Provide the [x, y] coordinate of the cell's center where the given text is located.  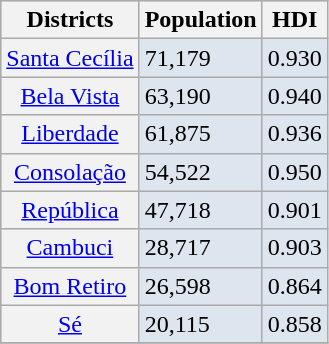
Cambuci [70, 248]
47,718 [200, 210]
0.864 [294, 286]
54,522 [200, 172]
0.901 [294, 210]
71,179 [200, 58]
Districts [70, 20]
63,190 [200, 96]
28,717 [200, 248]
0.930 [294, 58]
Liberdade [70, 134]
Santa Cecília [70, 58]
0.936 [294, 134]
61,875 [200, 134]
Sé [70, 324]
0.950 [294, 172]
20,115 [200, 324]
HDI [294, 20]
República [70, 210]
0.903 [294, 248]
Bela Vista [70, 96]
Consolação [70, 172]
Population [200, 20]
0.858 [294, 324]
0.940 [294, 96]
Bom Retiro [70, 286]
26,598 [200, 286]
